From the cell containing the given text, extract its center point as (x, y) coordinate. 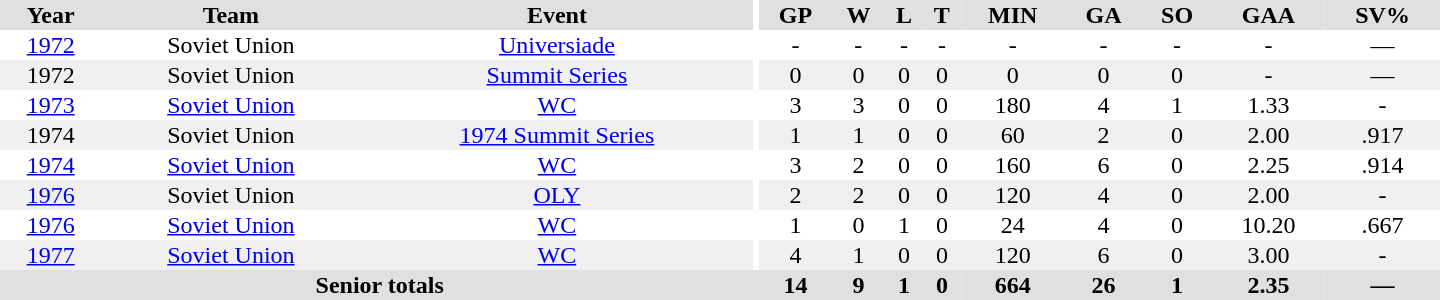
T (942, 15)
2.35 (1268, 285)
60 (1013, 135)
MIN (1013, 15)
Universiade (556, 45)
160 (1013, 165)
14 (795, 285)
664 (1013, 285)
26 (1104, 285)
1973 (50, 105)
.917 (1382, 135)
24 (1013, 225)
2.25 (1268, 165)
9 (859, 285)
.667 (1382, 225)
1974 Summit Series (556, 135)
3.00 (1268, 255)
1.33 (1268, 105)
Summit Series (556, 75)
SO (1177, 15)
.914 (1382, 165)
Senior totals (380, 285)
GA (1104, 15)
Year (50, 15)
L (904, 15)
OLY (556, 195)
1977 (50, 255)
180 (1013, 105)
GAA (1268, 15)
10.20 (1268, 225)
Team (230, 15)
W (859, 15)
SV% (1382, 15)
Event (556, 15)
GP (795, 15)
